Determine the (x, y) coordinate at the center of the cell enclosing the given text.  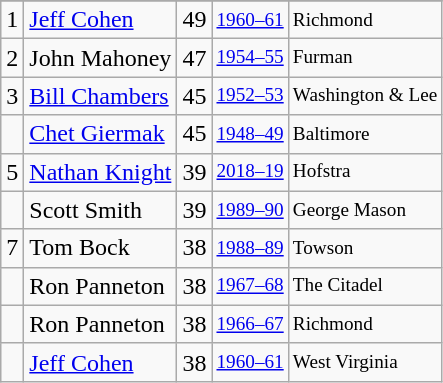
Scott Smith (100, 210)
47 (194, 58)
Washington & Lee (365, 96)
1967–68 (250, 286)
Tom Bock (100, 248)
1952–53 (250, 96)
Bill Chambers (100, 96)
1 (12, 20)
1966–67 (250, 324)
1989–90 (250, 210)
2018–19 (250, 172)
Baltimore (365, 134)
Hofstra (365, 172)
John Mahoney (100, 58)
3 (12, 96)
1988–89 (250, 248)
The Citadel (365, 286)
1948–49 (250, 134)
49 (194, 20)
1954–55 (250, 58)
5 (12, 172)
2 (12, 58)
Furman (365, 58)
Chet Giermak (100, 134)
West Virginia (365, 362)
Towson (365, 248)
7 (12, 248)
George Mason (365, 210)
Nathan Knight (100, 172)
